Scan for the cell matching the given text and deliver its (X, Y) coordinate at center. 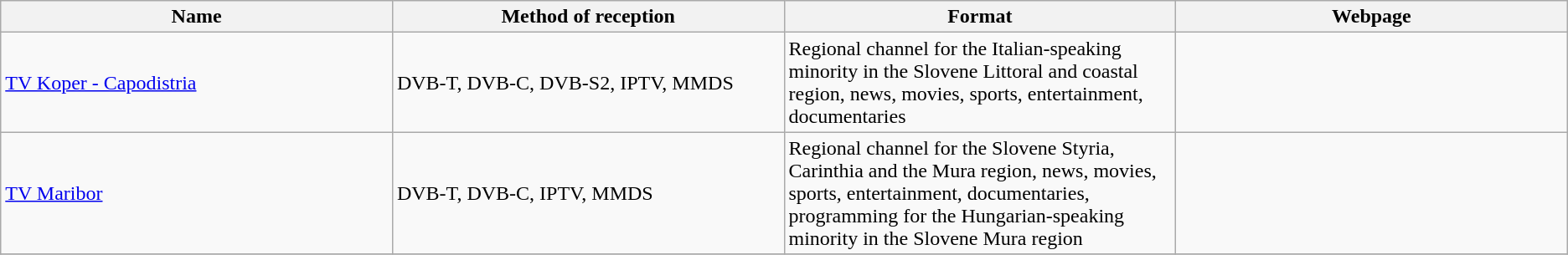
Webpage (1372, 17)
Format (980, 17)
TV Maribor (197, 193)
Regional channel for the Italian-speaking minority in the Slovene Littoral and coastal region, news, movies, sports, entertainment, documentaries (980, 82)
DVB-T, DVB-C, DVB-S2, IPTV, MMDS (588, 82)
TV Koper - Capodistria (197, 82)
DVB-T, DVB-C, IPTV, MMDS (588, 193)
Name (197, 17)
Method of reception (588, 17)
